Find where the given text appears and provide that cell's center as [x, y] coordinate. 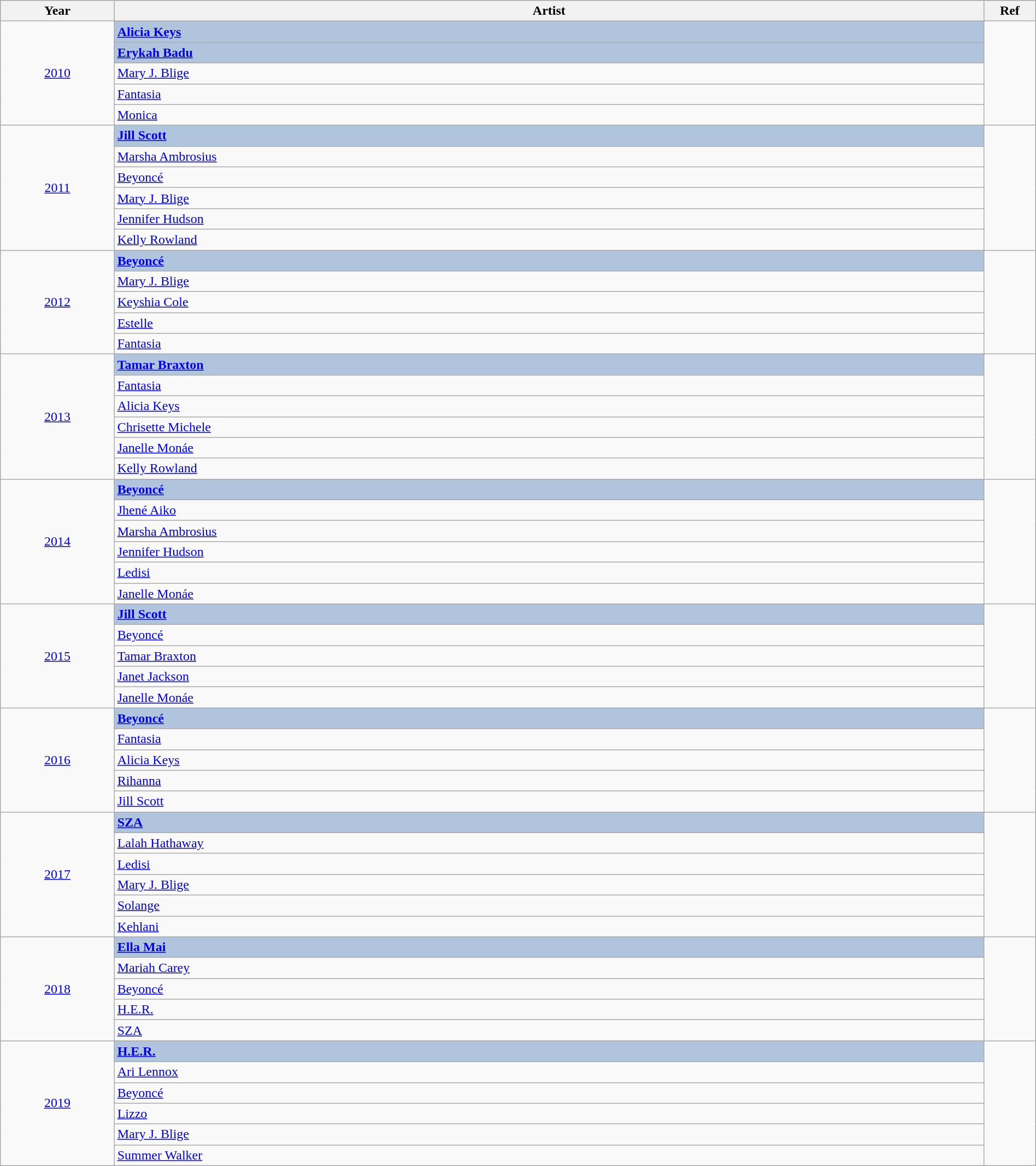
2012 [57, 302]
2018 [57, 989]
2015 [57, 656]
2010 [57, 73]
2016 [57, 760]
Keyshia Cole [549, 302]
Ella Mai [549, 947]
Year [57, 11]
2011 [57, 188]
2014 [57, 541]
Jhené Aiko [549, 510]
Lizzo [549, 1114]
Solange [549, 905]
Artist [549, 11]
Ref [1010, 11]
Summer Walker [549, 1155]
Janet Jackson [549, 677]
Kehlani [549, 927]
Ari Lennox [549, 1072]
Erykah Badu [549, 52]
Monica [549, 115]
Rihanna [549, 781]
Chrisette Michele [549, 427]
2013 [57, 417]
Mariah Carey [549, 968]
Estelle [549, 323]
Lalah Hathaway [549, 843]
2017 [57, 874]
2019 [57, 1103]
